Output the [X, Y] coordinate of the center of the cell containing the given text.  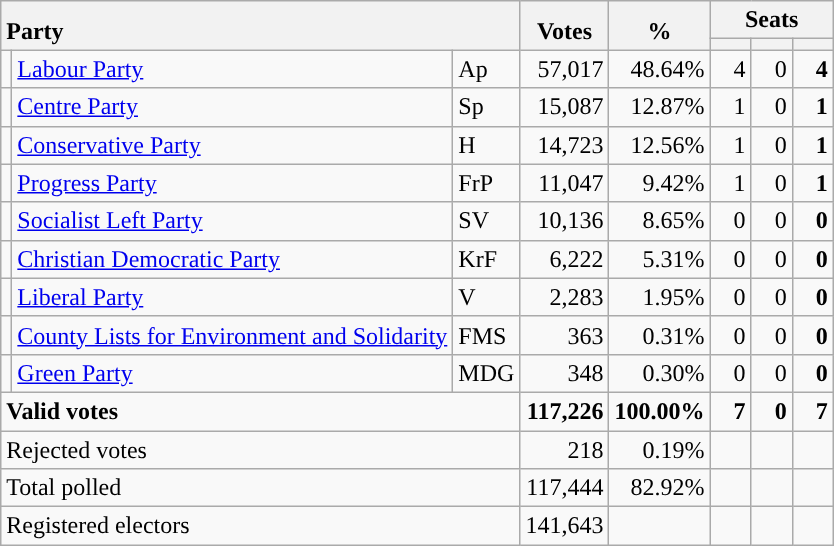
Centre Party [232, 107]
48.64% [660, 69]
Valid votes [260, 411]
KrF [486, 259]
Socialist Left Party [232, 221]
% [660, 26]
10,136 [564, 221]
SV [486, 221]
141,643 [564, 526]
15,087 [564, 107]
100.00% [660, 411]
Seats [772, 20]
363 [564, 335]
117,226 [564, 411]
5.31% [660, 259]
Rejected votes [260, 449]
Sp [486, 107]
Labour Party [232, 69]
0.30% [660, 373]
Registered electors [260, 526]
Christian Democratic Party [232, 259]
348 [564, 373]
14,723 [564, 145]
Party [260, 26]
0.31% [660, 335]
11,047 [564, 183]
H [486, 145]
2,283 [564, 297]
9.42% [660, 183]
Liberal Party [232, 297]
0.19% [660, 449]
MDG [486, 373]
V [486, 297]
218 [564, 449]
Total polled [260, 488]
82.92% [660, 488]
Green Party [232, 373]
6,222 [564, 259]
County Lists for Environment and Solidarity [232, 335]
FrP [486, 183]
8.65% [660, 221]
Conservative Party [232, 145]
Ap [486, 69]
57,017 [564, 69]
Votes [564, 26]
12.87% [660, 107]
117,444 [564, 488]
Progress Party [232, 183]
12.56% [660, 145]
FMS [486, 335]
1.95% [660, 297]
